Return [X, Y] of the center of cell containing provided text 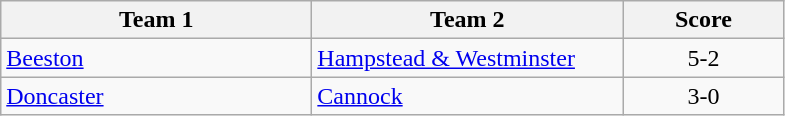
5-2 [704, 58]
Team 1 [156, 20]
Doncaster [156, 96]
Score [704, 20]
Cannock [468, 96]
3-0 [704, 96]
Beeston [156, 58]
Team 2 [468, 20]
Hampstead & Westminster [468, 58]
